Identify which cell holds the provided text, then report its (X, Y) central coordinate. 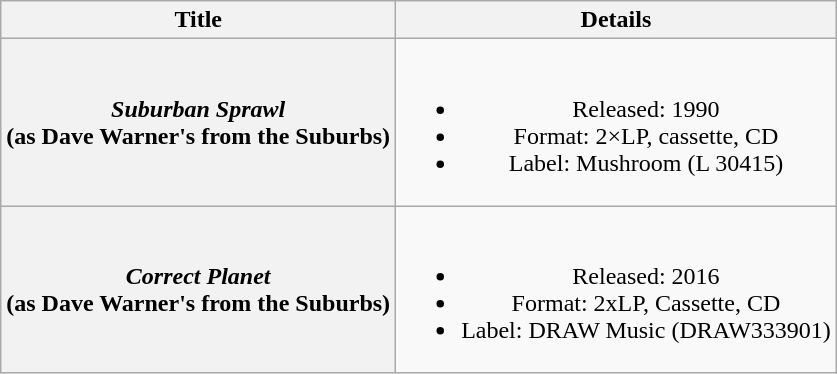
Suburban Sprawl (as Dave Warner's from the Suburbs) (198, 122)
Correct Planet (as Dave Warner's from the Suburbs) (198, 290)
Details (616, 20)
Released: 1990Format: 2×LP, cassette, CDLabel: Mushroom (L 30415) (616, 122)
Released: 2016Format: 2xLP, Cassette, CDLabel: DRAW Music (DRAW333901) (616, 290)
Title (198, 20)
